Provide the (x, y) coordinate of the cell's center where the given text is located.  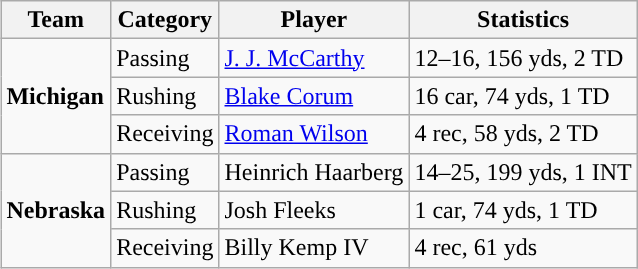
Roman Wilson (314, 134)
Statistics (523, 20)
12–16, 156 yds, 2 TD (523, 58)
Blake Corum (314, 96)
4 rec, 61 yds (523, 248)
Michigan (56, 96)
16 car, 74 yds, 1 TD (523, 96)
Billy Kemp IV (314, 248)
Player (314, 20)
Nebraska (56, 210)
J. J. McCarthy (314, 58)
Josh Fleeks (314, 210)
Heinrich Haarberg (314, 172)
14–25, 199 yds, 1 INT (523, 172)
1 car, 74 yds, 1 TD (523, 210)
Category (165, 20)
Team (56, 20)
4 rec, 58 yds, 2 TD (523, 134)
